Determine the [x, y] coordinate at the center of the cell enclosing the given text.  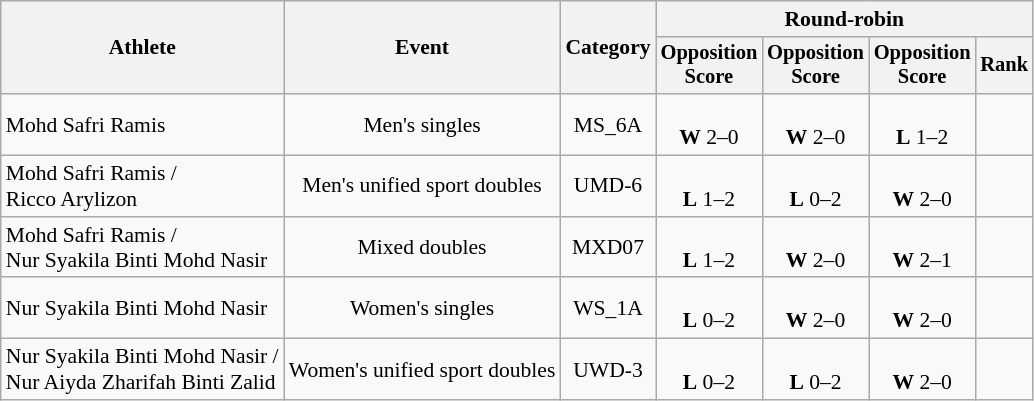
UMD-6 [608, 186]
Nur Syakila Binti Mohd Nasir /Nur Aiyda Zharifah Binti Zalid [142, 370]
Mohd Safri Ramis /Ricco Arylizon [142, 186]
Mixed doubles [422, 248]
MXD07 [608, 248]
Men's singles [422, 124]
Mohd Safri Ramis [142, 124]
Category [608, 48]
Men's unified sport doubles [422, 186]
Women's unified sport doubles [422, 370]
Round-robin [844, 19]
MS_6A [608, 124]
Nur Syakila Binti Mohd Nasir [142, 308]
Women's singles [422, 308]
Athlete [142, 48]
Rank [1004, 66]
Event [422, 48]
UWD-3 [608, 370]
W 2–1 [922, 248]
WS_1A [608, 308]
Mohd Safri Ramis /Nur Syakila Binti Mohd Nasir [142, 248]
